Extract the [x, y] coordinate from the center of the cell holding the provided text.  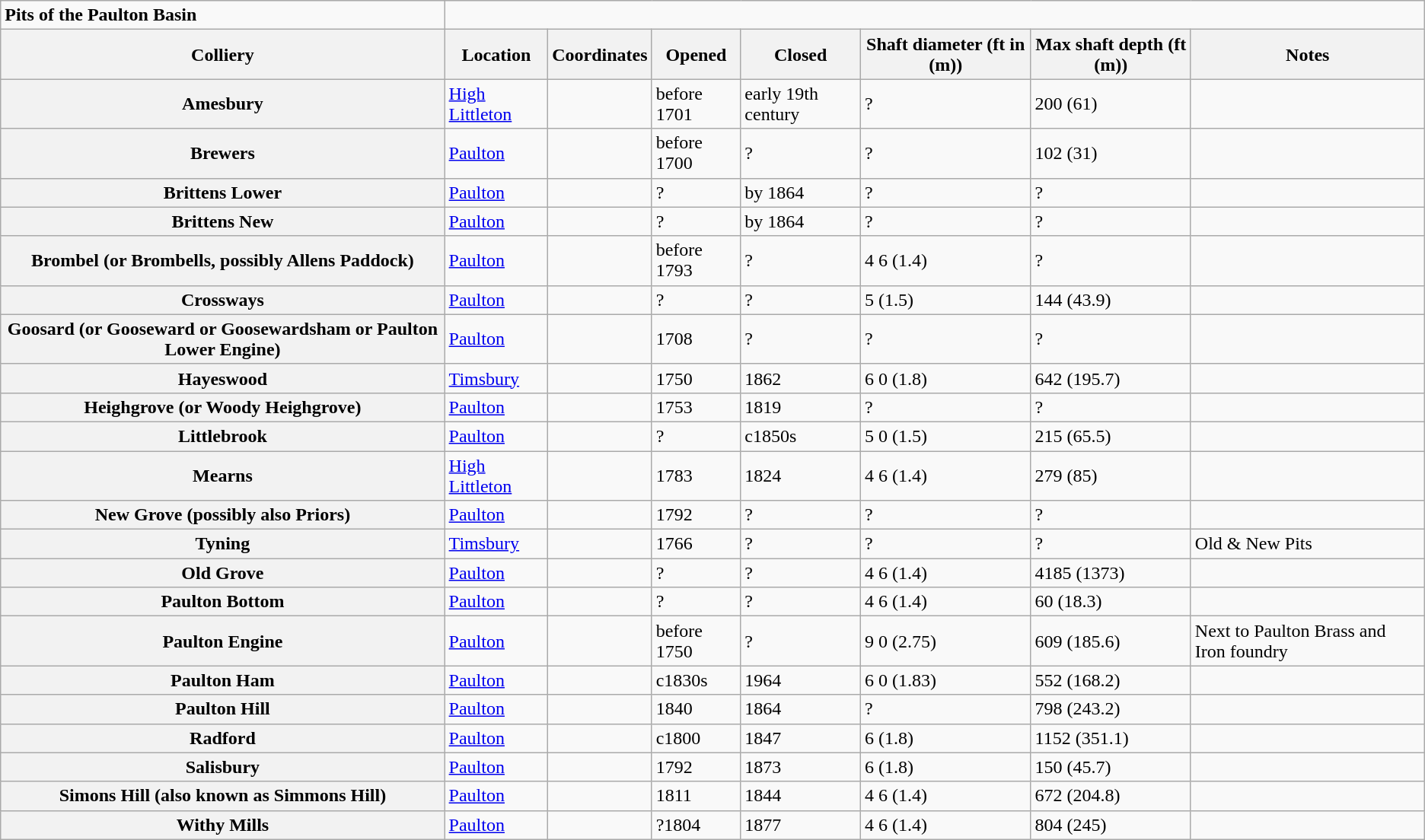
1847 [801, 738]
before 1793 [696, 260]
Max shaft depth (ft (m)) [1111, 55]
Old & New Pits [1308, 544]
1811 [696, 796]
1152 (351.1) [1111, 738]
5 0 (1.5) [945, 436]
5 (1.5) [945, 300]
279 (85) [1111, 475]
Paulton Engine [222, 641]
Brittens Lower [222, 192]
672 (204.8) [1111, 796]
c1850s [801, 436]
Salisbury [222, 767]
Mearns [222, 475]
215 (65.5) [1111, 436]
1753 [696, 407]
Heighgrove (or Woody Heighgrove) [222, 407]
1844 [801, 796]
6 0 (1.83) [945, 680]
Old Grove [222, 573]
Next to Paulton Brass and Iron foundry [1308, 641]
1708 [696, 339]
Tyning [222, 544]
9 0 (2.75) [945, 641]
6 0 (1.8) [945, 378]
Amesbury [222, 103]
150 (45.7) [1111, 767]
1824 [801, 475]
Colliery [222, 55]
Location [496, 55]
Littlebrook [222, 436]
102 (31) [1111, 154]
4185 (1373) [1111, 573]
Simons Hill (also known as Simmons Hill) [222, 796]
Brittens New [222, 221]
Paulton Hill [222, 709]
Radford [222, 738]
642 (195.7) [1111, 378]
c1830s [696, 680]
804 (245) [1111, 825]
Closed [801, 55]
Notes [1308, 55]
Withy Mills [222, 825]
c1800 [696, 738]
New Grove (possibly also Priors) [222, 515]
before 1750 [696, 641]
1750 [696, 378]
1766 [696, 544]
1873 [801, 767]
1783 [696, 475]
552 (168.2) [1111, 680]
60 (18.3) [1111, 602]
Goosard (or Gooseward or Goosewardsham or Paulton Lower Engine) [222, 339]
Paulton Bottom [222, 602]
Brewers [222, 154]
144 (43.9) [1111, 300]
?1804 [696, 825]
200 (61) [1111, 103]
Crossways [222, 300]
1862 [801, 378]
before 1700 [696, 154]
1964 [801, 680]
Coordinates [600, 55]
Shaft diameter (ft in (m)) [945, 55]
Opened [696, 55]
Hayeswood [222, 378]
609 (185.6) [1111, 641]
1864 [801, 709]
Brombel (or Brombells, possibly Allens Paddock) [222, 260]
1819 [801, 407]
Paulton Ham [222, 680]
Pits of the Paulton Basin [222, 15]
early 19th century [801, 103]
1840 [696, 709]
before 1701 [696, 103]
798 (243.2) [1111, 709]
1877 [801, 825]
